Output the [X, Y] coordinate of the center of the cell containing the given text.  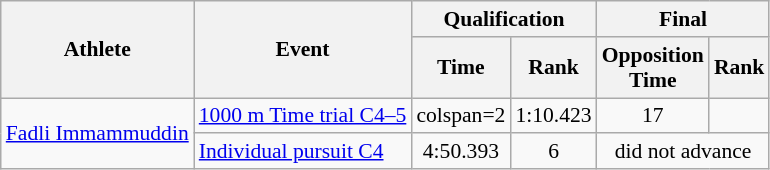
Athlete [98, 50]
did not advance [684, 152]
1000 m Time trial C4–5 [303, 116]
OppositionTime [653, 68]
Individual pursuit C4 [303, 152]
Qualification [504, 19]
Fadli Immammuddin [98, 134]
Time [460, 68]
colspan=2 [460, 116]
Final [684, 19]
4:50.393 [460, 152]
1:10.423 [553, 116]
6 [553, 152]
Event [303, 50]
17 [653, 116]
